Provide the (X, Y) coordinate of the cell's center where the given text is located.  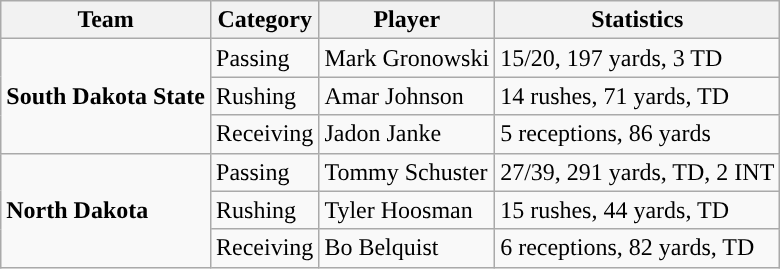
Tyler Hoosman (407, 210)
North Dakota (106, 210)
Category (265, 20)
Player (407, 20)
Statistics (638, 20)
Amar Johnson (407, 96)
Tommy Schuster (407, 172)
South Dakota State (106, 96)
15/20, 197 yards, 3 TD (638, 58)
27/39, 291 yards, TD, 2 INT (638, 172)
Mark Gronowski (407, 58)
14 rushes, 71 yards, TD (638, 96)
15 rushes, 44 yards, TD (638, 210)
5 receptions, 86 yards (638, 134)
Jadon Janke (407, 134)
6 receptions, 82 yards, TD (638, 248)
Bo Belquist (407, 248)
Team (106, 20)
